Scan for the cell matching the given text and deliver its (x, y) coordinate at center. 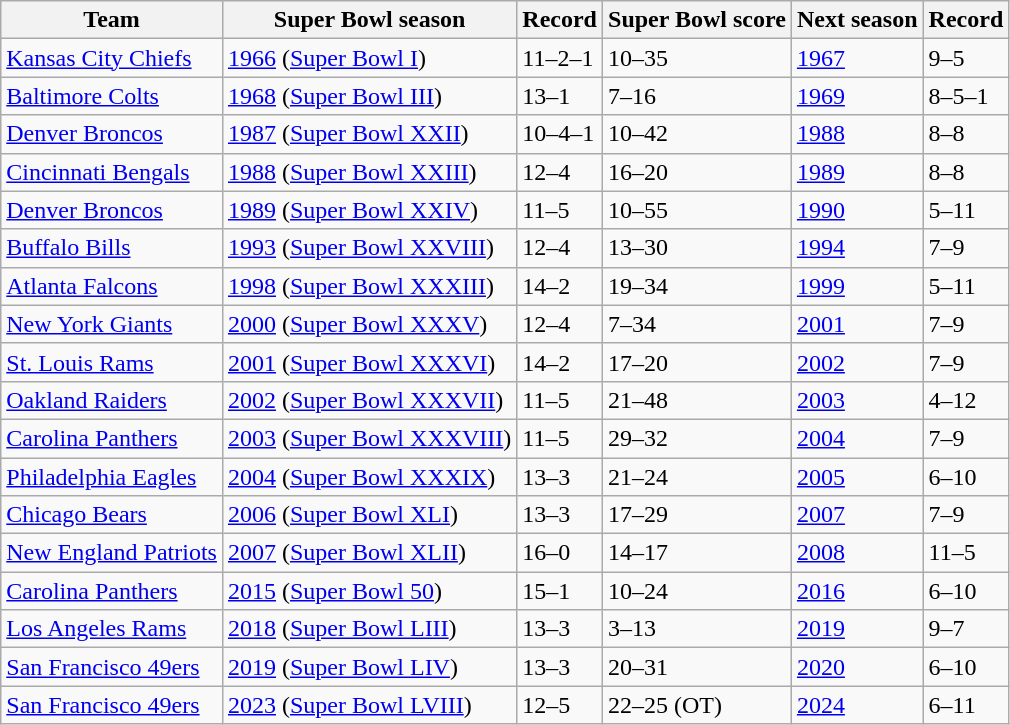
2007 (857, 515)
2001 (857, 324)
10–55 (698, 210)
Cincinnati Bengals (112, 172)
10–35 (698, 58)
1988 (Super Bowl XXIII) (369, 172)
2000 (Super Bowl XXXV) (369, 324)
15–1 (560, 591)
1990 (857, 210)
2002 (Super Bowl XXXVII) (369, 400)
Chicago Bears (112, 515)
2020 (857, 667)
Philadelphia Eagles (112, 477)
2006 (Super Bowl XLI) (369, 515)
29–32 (698, 438)
19–34 (698, 286)
St. Louis Rams (112, 362)
1993 (Super Bowl XXVIII) (369, 248)
22–25 (OT) (698, 705)
3–13 (698, 629)
Super Bowl score (698, 20)
1968 (Super Bowl III) (369, 96)
Next season (857, 20)
4–12 (966, 400)
17–20 (698, 362)
13–30 (698, 248)
2016 (857, 591)
Team (112, 20)
6–11 (966, 705)
2019 (857, 629)
10–4–1 (560, 134)
Oakland Raiders (112, 400)
14–17 (698, 553)
12–5 (560, 705)
2003 (Super Bowl XXXVIII) (369, 438)
1998 (Super Bowl XXXIII) (369, 286)
9–7 (966, 629)
2019 (Super Bowl LIV) (369, 667)
1994 (857, 248)
1969 (857, 96)
Los Angeles Rams (112, 629)
17–29 (698, 515)
2024 (857, 705)
2003 (857, 400)
Buffalo Bills (112, 248)
New York Giants (112, 324)
1966 (Super Bowl I) (369, 58)
New England Patriots (112, 553)
2005 (857, 477)
21–24 (698, 477)
Baltimore Colts (112, 96)
21–48 (698, 400)
1987 (Super Bowl XXII) (369, 134)
1989 (Super Bowl XXIV) (369, 210)
1988 (857, 134)
2004 (Super Bowl XXXIX) (369, 477)
10–42 (698, 134)
11–2–1 (560, 58)
20–31 (698, 667)
8–5–1 (966, 96)
2015 (Super Bowl 50) (369, 591)
2004 (857, 438)
Atlanta Falcons (112, 286)
1967 (857, 58)
9–5 (966, 58)
2018 (Super Bowl LIII) (369, 629)
16–20 (698, 172)
2002 (857, 362)
2023 (Super Bowl LVIII) (369, 705)
7–16 (698, 96)
Super Bowl season (369, 20)
1989 (857, 172)
2001 (Super Bowl XXXVI) (369, 362)
1999 (857, 286)
10–24 (698, 591)
2007 (Super Bowl XLII) (369, 553)
2008 (857, 553)
13–1 (560, 96)
16–0 (560, 553)
7–34 (698, 324)
Kansas City Chiefs (112, 58)
